Determine the (x, y) coordinate at the center of the cell enclosing the given text.  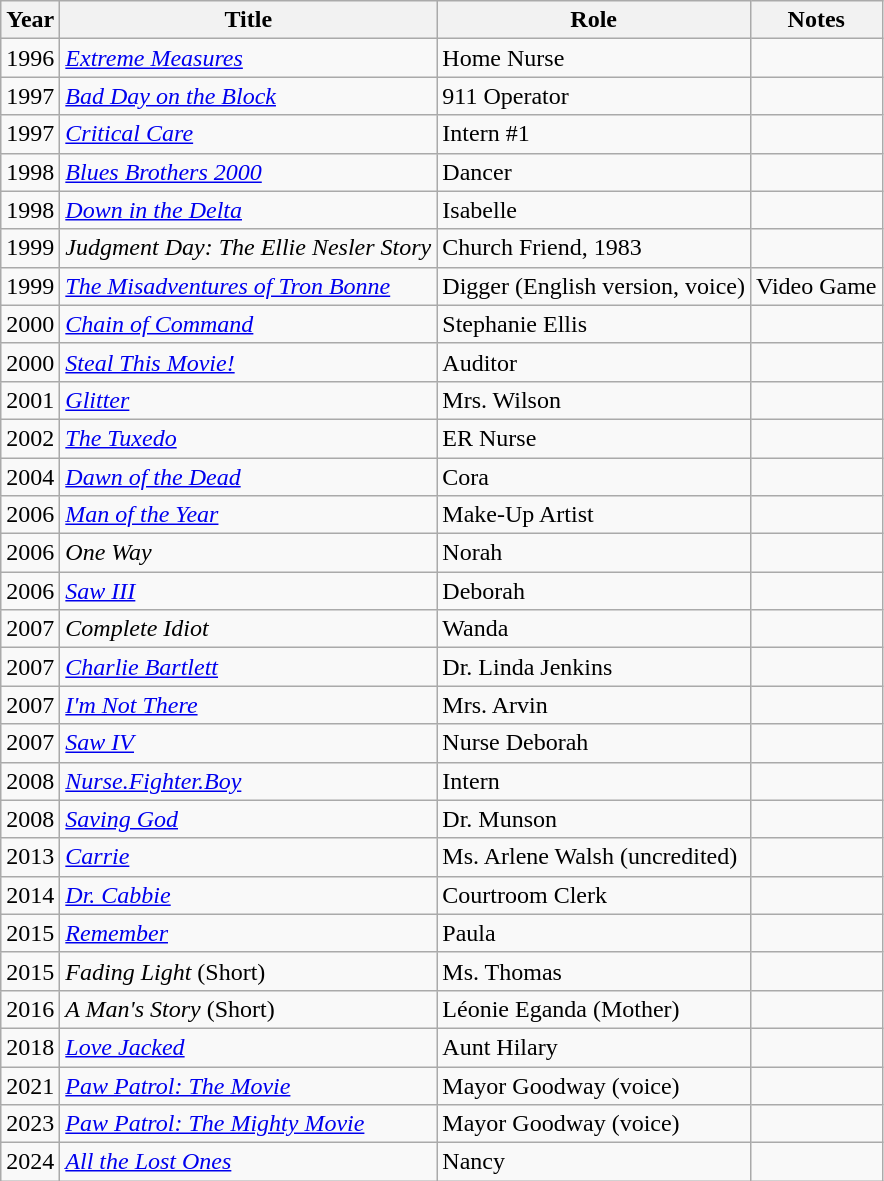
All the Lost Ones (248, 1162)
2023 (30, 1124)
Chain of Command (248, 324)
Wanda (594, 629)
Paula (594, 933)
Remember (248, 933)
1996 (30, 58)
I'm Not There (248, 705)
Saving God (248, 819)
Dr. Linda Jenkins (594, 667)
Nancy (594, 1162)
Dr. Cabbie (248, 895)
Digger (English version, voice) (594, 286)
Blues Brothers 2000 (248, 172)
2021 (30, 1085)
Aunt Hilary (594, 1047)
Notes (816, 20)
The Misadventures of Tron Bonne (248, 286)
Ms. Thomas (594, 971)
A Man's Story (Short) (248, 1009)
Carrie (248, 857)
Intern (594, 781)
2018 (30, 1047)
Stephanie Ellis (594, 324)
Paw Patrol: The Movie (248, 1085)
Mrs. Wilson (594, 400)
Cora (594, 477)
Ms. Arlene Walsh (uncredited) (594, 857)
2013 (30, 857)
Bad Day on the Block (248, 96)
Saw IV (248, 743)
Fading Light (Short) (248, 971)
2002 (30, 438)
Year (30, 20)
Nurse.Fighter.Boy (248, 781)
Nurse Deborah (594, 743)
Norah (594, 553)
Home Nurse (594, 58)
Paw Patrol: The Mighty Movie (248, 1124)
Complete Idiot (248, 629)
Léonie Eganda (Mother) (594, 1009)
Dawn of the Dead (248, 477)
Charlie Bartlett (248, 667)
Saw III (248, 591)
Love Jacked (248, 1047)
Dr. Munson (594, 819)
Deborah (594, 591)
Critical Care (248, 134)
Mrs. Arvin (594, 705)
Judgment Day: The Ellie Nesler Story (248, 248)
2014 (30, 895)
2004 (30, 477)
One Way (248, 553)
Title (248, 20)
Intern #1 (594, 134)
2001 (30, 400)
Extreme Measures (248, 58)
Courtroom Clerk (594, 895)
Make-Up Artist (594, 515)
Isabelle (594, 210)
Glitter (248, 400)
Video Game (816, 286)
Role (594, 20)
Down in the Delta (248, 210)
The Tuxedo (248, 438)
Dancer (594, 172)
2016 (30, 1009)
Steal This Movie! (248, 362)
2024 (30, 1162)
Church Friend, 1983 (594, 248)
Man of the Year (248, 515)
Auditor (594, 362)
ER Nurse (594, 438)
911 Operator (594, 96)
